For the text-containing cell, return its midpoint in [X, Y] coordinate format. 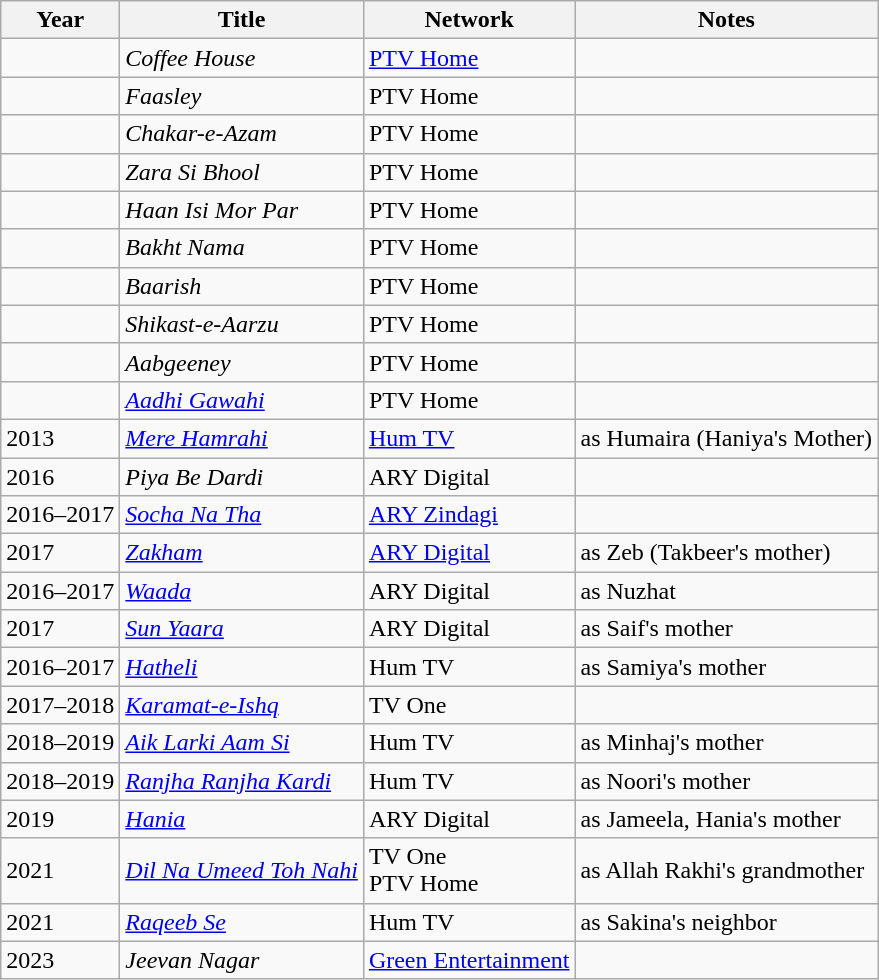
as Nuzhat [726, 591]
Hania [242, 819]
Jeevan Nagar [242, 960]
as Saif's mother [726, 629]
2019 [60, 819]
Aadhi Gawahi [242, 400]
Mere Hamrahi [242, 438]
2013 [60, 438]
as Humaira (Haniya's Mother) [726, 438]
as Minhaj's mother [726, 743]
Chakar-e-Azam [242, 134]
as Jameela, Hania's mother [726, 819]
Coffee House [242, 58]
Title [242, 20]
Shikast-e-Aarzu [242, 324]
as Zeb (Takbeer's mother) [726, 553]
Ranjha Ranjha Kardi [242, 781]
Zakham [242, 553]
as Samiya's mother [726, 667]
Bakht Nama [242, 248]
Notes [726, 20]
as Noori's mother [726, 781]
Faasley [242, 96]
Network [469, 20]
Haan Isi Mor Par [242, 210]
Karamat-e-Ishq [242, 705]
Aabgeeney [242, 362]
2023 [60, 960]
Year [60, 20]
Zara Si Bhool [242, 172]
as Allah Rakhi's grandmother [726, 870]
Dil Na Umeed Toh Nahi [242, 870]
2017–2018 [60, 705]
Piya Be Dardi [242, 477]
TV One [469, 705]
Sun Yaara [242, 629]
Aik Larki Aam Si [242, 743]
Baarish [242, 286]
ARY Zindagi [469, 515]
as Sakina's neighbor [726, 922]
Socha Na Tha [242, 515]
TV OnePTV Home [469, 870]
Raqeeb Se [242, 922]
2016 [60, 477]
Hatheli [242, 667]
Waada [242, 591]
Green Entertainment [469, 960]
